Search for the cell housing the specified text and yield its (X, Y) center coordinate. 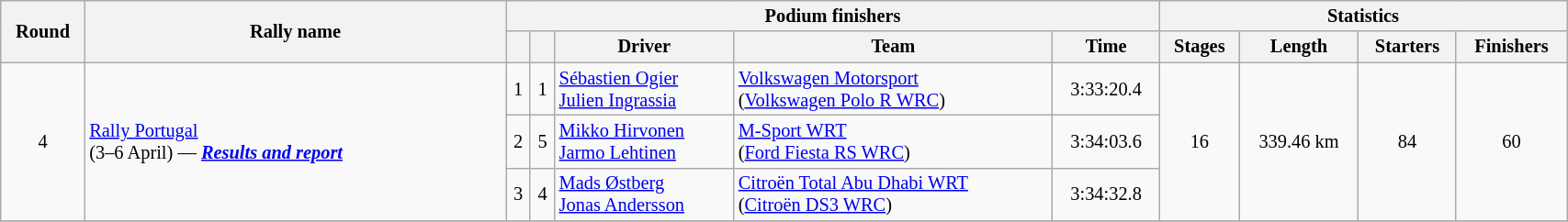
Mads Østberg Jonas Andersson (645, 194)
Sébastien Ogier Julien Ingrassia (645, 89)
Round (43, 31)
Finishers (1511, 47)
Stages (1200, 47)
Rally name (295, 31)
Team (893, 47)
3 (518, 194)
84 (1407, 141)
Length (1299, 47)
Starters (1407, 47)
M-Sport WRT (Ford Fiesta RS WRC) (893, 141)
Mikko Hirvonen Jarmo Lehtinen (645, 141)
Volkswagen Motorsport (Volkswagen Polo R WRC) (893, 89)
60 (1511, 141)
Podium finishers (833, 16)
Rally Portugal(3–6 April) — Results and report (295, 141)
3:33:20.4 (1106, 89)
16 (1200, 141)
3:34:03.6 (1106, 141)
5 (542, 141)
Time (1106, 47)
Statistics (1363, 16)
3:34:32.8 (1106, 194)
Driver (645, 47)
2 (518, 141)
Citroën Total Abu Dhabi WRT (Citroën DS3 WRC) (893, 194)
339.46 km (1299, 141)
